Identify which cell holds the provided text, then report its (x, y) central coordinate. 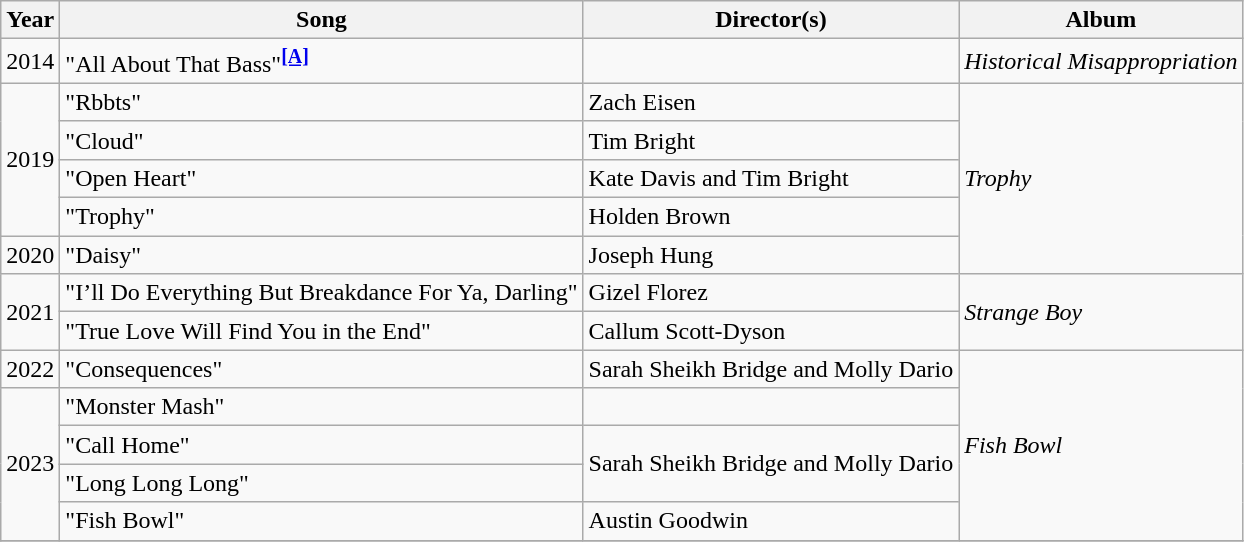
Holden Brown (771, 217)
"Rbbts" (322, 102)
2021 (30, 312)
"All About That Bass"[A] (322, 62)
"Monster Mash" (322, 407)
Trophy (1101, 178)
Historical Misappropriation (1101, 62)
"Long Long Long" (322, 483)
2023 (30, 464)
2022 (30, 369)
2014 (30, 62)
"Open Heart" (322, 178)
Callum Scott-Dyson (771, 331)
Zach Eisen (771, 102)
"Call Home" (322, 445)
Tim Bright (771, 140)
"Fish Bowl" (322, 521)
"Consequences" (322, 369)
2019 (30, 159)
Gizel Florez (771, 293)
"Trophy" (322, 217)
Strange Boy (1101, 312)
"True Love Will Find You in the End" (322, 331)
"Daisy" (322, 255)
"I’ll Do Everything But Breakdance For Ya, Darling" (322, 293)
Austin Goodwin (771, 521)
Album (1101, 20)
Director(s) (771, 20)
Song (322, 20)
Year (30, 20)
2020 (30, 255)
Joseph Hung (771, 255)
Fish Bowl (1101, 445)
"Cloud" (322, 140)
Kate Davis and Tim Bright (771, 178)
